Capture the cell that displays the provided text and extract its (X, Y) central coordinate. 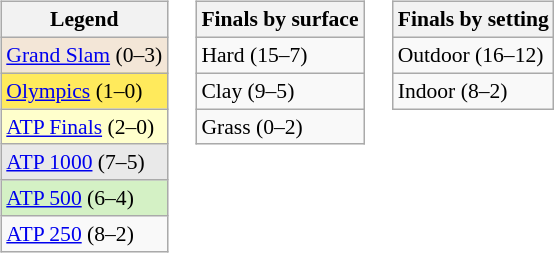
Olympics (1–0) (84, 91)
ATP 1000 (7–5) (84, 162)
Grand Slam (0–3) (84, 55)
Outdoor (16–12) (474, 55)
ATP Finals (2–0) (84, 127)
Indoor (8–2) (474, 91)
Finals by setting (474, 20)
ATP 500 (6–4) (84, 198)
Legend (84, 20)
Finals by surface (280, 20)
Hard (15–7) (280, 55)
ATP 250 (8–2) (84, 234)
Grass (0–2) (280, 127)
Clay (9–5) (280, 91)
